Return the [x, y] coordinate for the center point of the cell that contains the specified text.  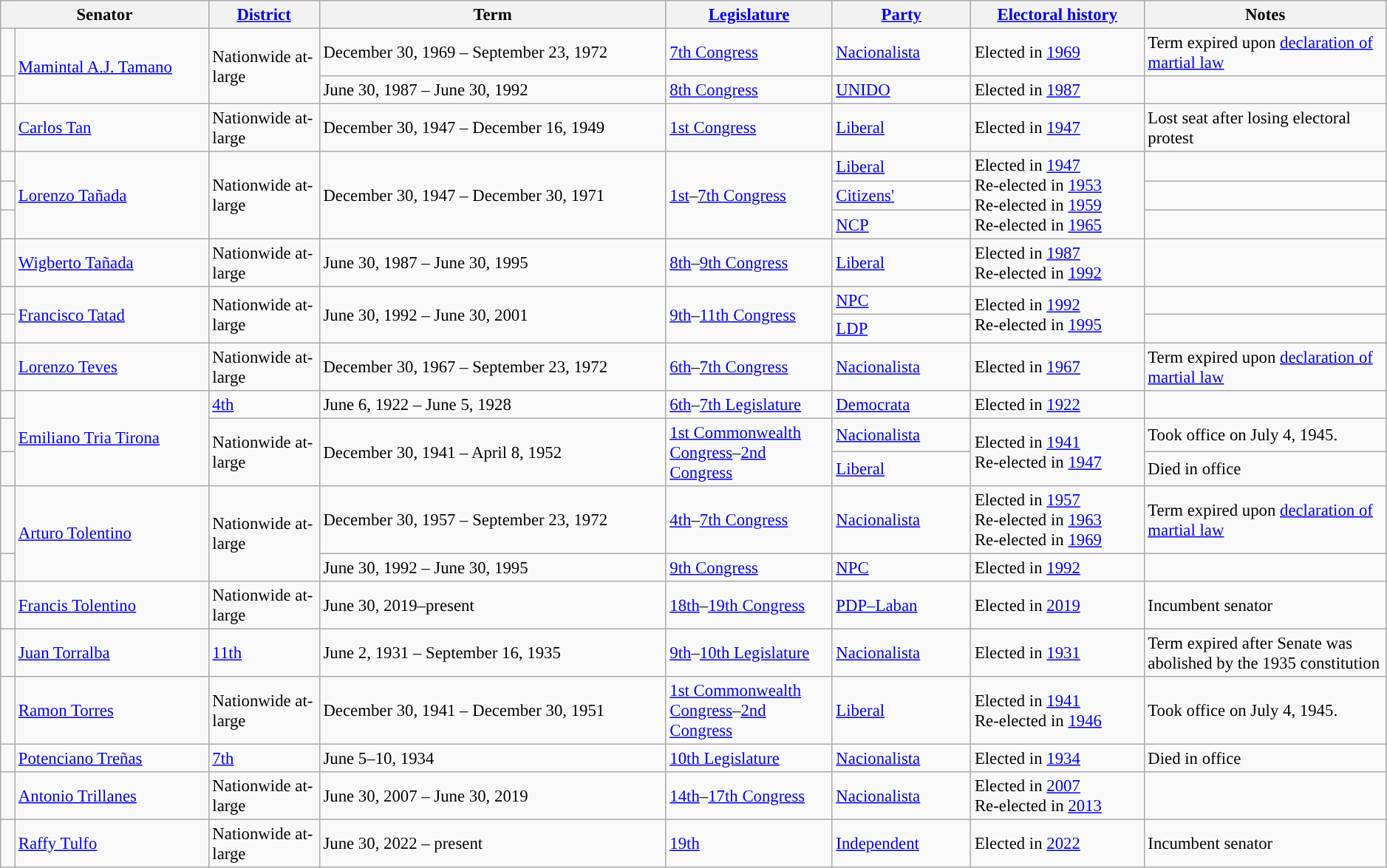
Party [902, 15]
Raffy Tulfo [112, 844]
June 30, 2022 – present [492, 844]
June 6, 1922 – June 5, 1928 [492, 404]
8th Congress [749, 90]
Citizens' [902, 196]
Elected in 2007Re-elected in 2013 [1057, 796]
Lorenzo Tañada [112, 195]
8th–9th Congress [749, 263]
Mamintal A.J. Tamano [112, 66]
Lorenzo Teves [112, 366]
Elected in 1967 [1057, 366]
Legislature [749, 15]
Electoral history [1057, 15]
June 30, 2019–present [492, 606]
Arturo Tolentino [112, 533]
June 30, 1992 – June 30, 2001 [492, 315]
Elected in 1987Re-elected in 1992 [1057, 263]
Elected in 2022 [1057, 844]
Potenciano Treñas [112, 758]
Carlos Tan [112, 129]
14th–17th Congress [749, 796]
Notes [1265, 15]
9th Congress [749, 567]
10th Legislature [749, 758]
7th [264, 758]
June 2, 1931 – September 16, 1935 [492, 653]
4th–7th Congress [749, 519]
18th–19th Congress [749, 606]
Elected in 2019 [1057, 606]
December 30, 1957 – September 23, 1972 [492, 519]
9th–10th Legislature [749, 653]
Elected in 1922 [1057, 404]
June 30, 1987 – June 30, 1995 [492, 263]
Senator [105, 15]
Juan Torralba [112, 653]
Elected in 1947 [1057, 129]
Ramon Torres [112, 711]
Wigberto Tañada [112, 263]
LDP [902, 329]
December 30, 1947 – December 16, 1949 [492, 129]
Democrata [902, 404]
June 30, 2007 – June 30, 2019 [492, 796]
Elected in 1941Re-elected in 1946 [1057, 711]
June 30, 1987 – June 30, 1992 [492, 90]
Elected in 1987 [1057, 90]
Independent [902, 844]
June 5–10, 1934 [492, 758]
Term [492, 15]
December 30, 1967 – September 23, 1972 [492, 366]
Emiliano Tria Tirona [112, 437]
December 30, 1969 – September 23, 1972 [492, 53]
December 30, 1941 – December 30, 1951 [492, 711]
Antonio Trillanes [112, 796]
NCP [902, 225]
9th–11th Congress [749, 315]
Elected in 1969 [1057, 53]
Francisco Tatad [112, 315]
December 30, 1947 – December 30, 1971 [492, 195]
Elected in 1992Re-elected in 1995 [1057, 315]
Elected in 1931 [1057, 653]
UNIDO [902, 90]
Lost seat after losing electoral protest [1265, 129]
19th [749, 844]
7th Congress [749, 53]
11th [264, 653]
Elected in 1992 [1057, 567]
1st–7th Congress [749, 195]
Elected in 1947Re-elected in 1953Re-elected in 1959Re-elected in 1965 [1057, 195]
6th–7th Legislature [749, 404]
Francis Tolentino [112, 606]
6th–7th Congress [749, 366]
Term expired after Senate was abolished by the 1935 constitution [1265, 653]
PDP–Laban [902, 606]
June 30, 1992 – June 30, 1995 [492, 567]
December 30, 1941 – April 8, 1952 [492, 452]
Elected in 1934 [1057, 758]
1st Congress [749, 129]
4th [264, 404]
Elected in 1957Re-elected in 1963Re-elected in 1969 [1057, 519]
Elected in 1941Re-elected in 1947 [1057, 452]
District [264, 15]
